Return [X, Y] of the center of cell containing provided text 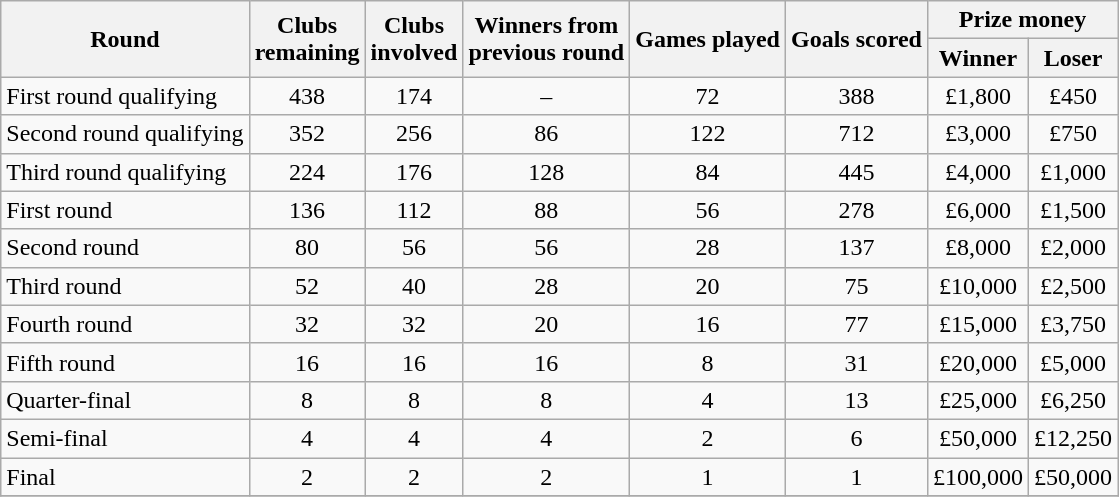
£2,500 [1074, 286]
128 [546, 172]
Second round qualifying [125, 134]
£8,000 [978, 248]
Third round qualifying [125, 172]
£20,000 [978, 362]
72 [708, 96]
136 [307, 210]
Clubsremaining [307, 39]
Fourth round [125, 324]
– [546, 96]
£5,000 [1074, 362]
Winners fromprevious round [546, 39]
75 [856, 286]
224 [307, 172]
Semi-final [125, 438]
£6,000 [978, 210]
174 [414, 96]
£6,250 [1074, 400]
First round [125, 210]
Games played [708, 39]
£10,000 [978, 286]
256 [414, 134]
80 [307, 248]
Second round [125, 248]
£1,000 [1074, 172]
First round qualifying [125, 96]
6 [856, 438]
Prize money [1022, 20]
Fifth round [125, 362]
176 [414, 172]
Third round [125, 286]
52 [307, 286]
122 [708, 134]
388 [856, 96]
86 [546, 134]
£4,000 [978, 172]
£750 [1074, 134]
Round [125, 39]
Clubsinvolved [414, 39]
£3,750 [1074, 324]
Quarter-final [125, 400]
278 [856, 210]
137 [856, 248]
£100,000 [978, 477]
Goals scored [856, 39]
£12,250 [1074, 438]
712 [856, 134]
77 [856, 324]
£25,000 [978, 400]
£2,000 [1074, 248]
445 [856, 172]
40 [414, 286]
112 [414, 210]
84 [708, 172]
Final [125, 477]
Loser [1074, 58]
438 [307, 96]
352 [307, 134]
£1,800 [978, 96]
£1,500 [1074, 210]
£450 [1074, 96]
£3,000 [978, 134]
13 [856, 400]
£15,000 [978, 324]
88 [546, 210]
31 [856, 362]
Winner [978, 58]
